Pinpoint the cell where the given text exists, returning its (x, y) midpoint coordinate. 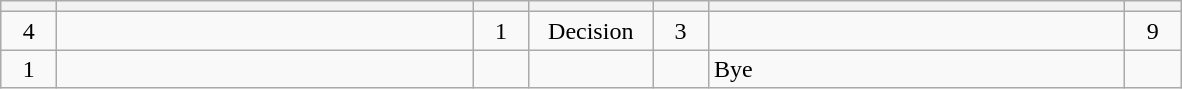
Decision (591, 31)
9 (1153, 31)
3 (680, 31)
Bye (917, 69)
4 (29, 31)
